Extract the [X, Y] coordinate from the center of the cell holding the provided text.  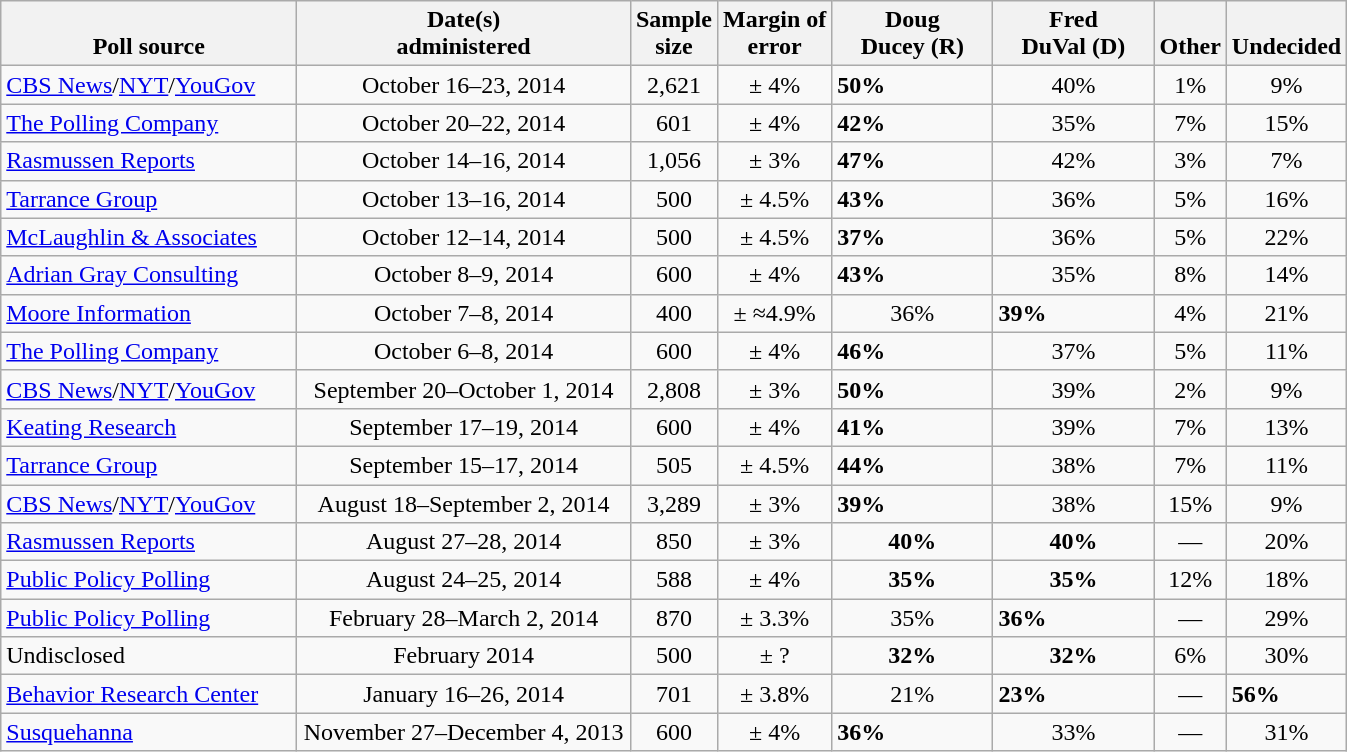
33% [1074, 732]
3% [1190, 161]
20% [1286, 542]
August 18–September 2, 2014 [464, 503]
Margin oferror [774, 34]
2,621 [674, 85]
505 [674, 465]
2% [1190, 389]
February 28–March 2, 2014 [464, 618]
18% [1286, 580]
22% [1286, 237]
2,808 [674, 389]
Poll source [149, 34]
± ≈4.9% [774, 313]
± ? [774, 656]
October 20–22, 2014 [464, 123]
October 14–16, 2014 [464, 161]
± 3.8% [774, 694]
4% [1190, 313]
August 27–28, 2014 [464, 542]
Other [1190, 34]
Date(s)administered [464, 34]
6% [1190, 656]
588 [674, 580]
McLaughlin & Associates [149, 237]
47% [912, 161]
400 [674, 313]
8% [1190, 275]
Adrian Gray Consulting [149, 275]
41% [912, 427]
± 3.3% [774, 618]
August 24–25, 2014 [464, 580]
October 13–16, 2014 [464, 199]
31% [1286, 732]
16% [1286, 199]
23% [1074, 694]
44% [912, 465]
1% [1190, 85]
Moore Information [149, 313]
850 [674, 542]
October 8–9, 2014 [464, 275]
Behavior Research Center [149, 694]
October 12–14, 2014 [464, 237]
1,056 [674, 161]
14% [1286, 275]
Keating Research [149, 427]
29% [1286, 618]
January 16–26, 2014 [464, 694]
701 [674, 694]
46% [912, 351]
September 17–19, 2014 [464, 427]
October 16–23, 2014 [464, 85]
13% [1286, 427]
Susquehanna [149, 732]
Undisclosed [149, 656]
September 20–October 1, 2014 [464, 389]
FredDuVal (D) [1074, 34]
October 6–8, 2014 [464, 351]
870 [674, 618]
30% [1286, 656]
Samplesize [674, 34]
October 7–8, 2014 [464, 313]
November 27–December 4, 2013 [464, 732]
September 15–17, 2014 [464, 465]
56% [1286, 694]
601 [674, 123]
12% [1190, 580]
3,289 [674, 503]
DougDucey (R) [912, 34]
Undecided [1286, 34]
February 2014 [464, 656]
